Return (x, y) of the center of cell containing provided text 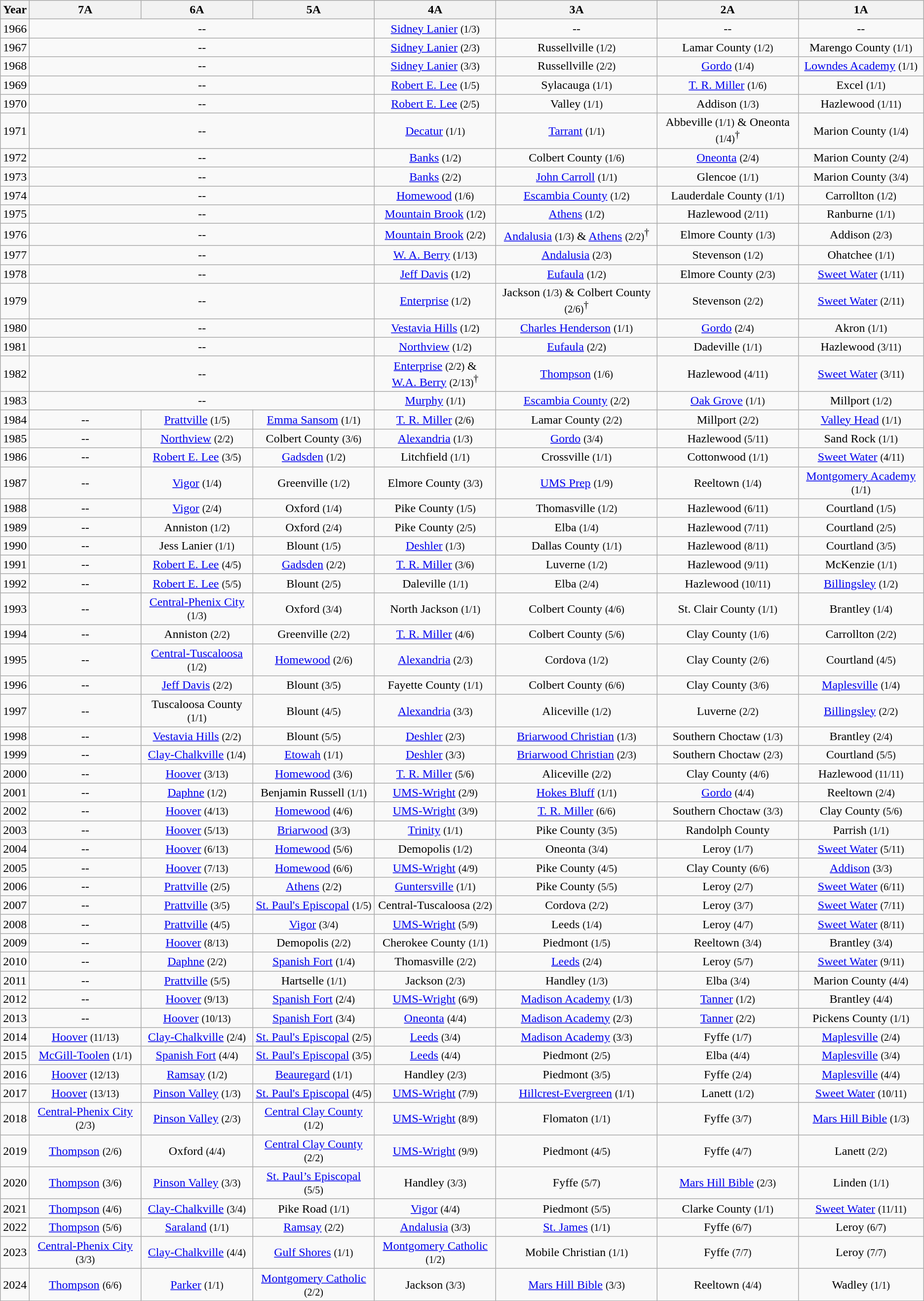
Lanett (1/2) (728, 1093)
Leroy (1/7) (728, 849)
Hoover (12/13) (85, 1074)
Leeds (3/4) (435, 1037)
Carrollton (1/2) (861, 196)
Sweet Water (9/11) (861, 962)
Aliceville (1/2) (577, 711)
Daphne (1/2) (197, 792)
Escambia County (1/2) (577, 196)
Brantley (1/4) (861, 608)
Clay County (3/6) (728, 685)
Sweet Water (7/11) (861, 905)
Jeff Davis (1/2) (435, 274)
Hoover (5/13) (197, 830)
Deshler (2/3) (435, 736)
2005 (15, 867)
Clay-Chalkville (4/4) (197, 1252)
Homewood (6/6) (313, 867)
4A (435, 10)
Addison (2/3) (861, 235)
1990 (15, 546)
Murphy (1/1) (435, 401)
Oneonta (2/4) (728, 158)
2020 (15, 1183)
Piedmont (1/5) (577, 943)
Handley (1/3) (577, 981)
Northview (1/2) (435, 347)
Thompson (2/6) (85, 1150)
Hazlewood (11/11) (861, 774)
Linden (1/1) (861, 1183)
Trinity (1/1) (435, 830)
Colbert County (1/6) (577, 158)
Hazlewood (4/11) (728, 374)
Robert E. Lee (5/5) (197, 583)
Parrish (1/1) (861, 830)
Pinson Valley (1/3) (197, 1093)
Millport (1/2) (861, 401)
1981 (15, 347)
Reeltown (4/4) (728, 1285)
Andalusia (3/3) (435, 1227)
1974 (15, 196)
Hoover (8/13) (197, 943)
1998 (15, 736)
Colbert County (5/6) (577, 634)
2000 (15, 774)
1971 (15, 131)
UMS-Wright (5/9) (435, 924)
Ranburne (1/1) (861, 214)
Montgomery Academy (1/1) (861, 483)
2023 (15, 1252)
Stevenson (2/2) (728, 301)
Marion County (4/4) (861, 981)
1980 (15, 328)
Lamar County (2/2) (577, 420)
Carrollton (2/2) (861, 634)
UMS Prep (1/9) (577, 483)
Gordo (3/4) (577, 438)
2002 (15, 811)
UMS-Wright (7/9) (435, 1093)
Fayette County (1/1) (435, 685)
Handley (3/3) (435, 1183)
UMS-Wright (9/9) (435, 1150)
Spanish Fort (1/4) (313, 962)
Hoover (4/13) (197, 811)
Fyffe (2/4) (728, 1074)
Fyffe (6/7) (728, 1227)
Tuscaloosa County (1/1) (197, 711)
Hazlewood (8/11) (728, 546)
Brantley (3/4) (861, 943)
1973 (15, 177)
Clay-Chalkville (1/4) (197, 755)
Crossville (1/1) (577, 457)
Elmore County (2/3) (728, 274)
Fyffe (3/7) (728, 1119)
Athens (2/2) (313, 886)
Thomasville (2/2) (435, 962)
Greenville (1/2) (313, 483)
Gulf Shores (1/1) (313, 1252)
Madison Academy (3/3) (577, 1037)
Stevenson (1/2) (728, 255)
Oneonta (4/4) (435, 1018)
Blount (1/5) (313, 546)
2014 (15, 1037)
Demopolis (2/2) (313, 943)
North Jackson (1/1) (435, 608)
Ohatchee (1/1) (861, 255)
Thompson (1/6) (577, 374)
Southern Choctaw (2/3) (728, 755)
Oxford (1/4) (313, 508)
Gadsden (2/2) (313, 564)
Piedmont (2/5) (577, 1056)
2003 (15, 830)
Central-Tuscaloosa (2/2) (435, 905)
Valley Head (1/1) (861, 420)
Lanett (2/2) (861, 1150)
Hartselle (1/1) (313, 981)
Athens (1/2) (577, 214)
St. Paul's Episcopal (1/5) (313, 905)
Oxford (2/4) (313, 527)
Pickens County (1/1) (861, 1018)
Marion County (2/4) (861, 158)
Hazlewood (1/11) (861, 104)
Valley (1/1) (577, 104)
Montgomery Catholic (1/2) (435, 1252)
T. R. Miller (6/6) (577, 811)
2013 (15, 1018)
Courtland (5/5) (861, 755)
Billingsley (1/2) (861, 583)
UMS-Wright (4/9) (435, 867)
Elba (3/4) (728, 981)
1989 (15, 527)
Flomaton (1/1) (577, 1119)
Eufaula (1/2) (577, 274)
Vigor (1/4) (197, 483)
Thompson (4/6) (85, 1208)
Mars Hill Bible (2/3) (728, 1183)
Lowndes Academy (1/1) (861, 66)
Prattville (4/5) (197, 924)
Jackson (3/3) (435, 1285)
Clarke County (1/1) (728, 1208)
Banks (1/2) (435, 158)
Russellville (2/2) (577, 66)
1984 (15, 420)
Pike County (3/5) (577, 830)
Elba (1/4) (577, 527)
Etowah (1/1) (313, 755)
Fyffe (7/7) (728, 1252)
2019 (15, 1150)
Alexandria (1/3) (435, 438)
Sylacauga (1/1) (577, 85)
Dadeville (1/1) (728, 347)
Reeltown (3/4) (728, 943)
1969 (15, 85)
Leroy (4/7) (728, 924)
Leroy (5/7) (728, 962)
Hoover (7/13) (197, 867)
1986 (15, 457)
Hazlewood (5/11) (728, 438)
Akron (1/1) (861, 328)
3A (577, 10)
1994 (15, 634)
Sand Rock (1/1) (861, 438)
Jackson (2/3) (435, 981)
T. R. Miller (5/6) (435, 774)
Reeltown (2/4) (861, 792)
Pike Road (1/1) (313, 1208)
Pike County (5/5) (577, 886)
Leeds (1/4) (577, 924)
Homewood (4/6) (313, 811)
Madison Academy (2/3) (577, 1018)
2006 (15, 886)
Robert E. Lee (4/5) (197, 564)
Prattville (3/5) (197, 905)
Central Clay County (2/2) (313, 1150)
2011 (15, 981)
Banks (2/2) (435, 177)
Leroy (7/7) (861, 1252)
Hazlewood (2/11) (728, 214)
Oxford (4/4) (197, 1150)
Maplesville (1/4) (861, 685)
Prattville (2/5) (197, 886)
Greenville (2/2) (313, 634)
Courtland (2/5) (861, 527)
Glencoe (1/1) (728, 177)
1991 (15, 564)
Oneonta (3/4) (577, 849)
Sweet Water (10/11) (861, 1093)
Andalusia (2/3) (577, 255)
Hoover (6/13) (197, 849)
Mountain Brook (1/2) (435, 214)
Saraland (1/1) (197, 1227)
Southern Choctaw (1/3) (728, 736)
Tanner (1/2) (728, 999)
Pike County (1/5) (435, 508)
Alexandria (2/3) (435, 660)
Gordo (1/4) (728, 66)
Eufaula (2/2) (577, 347)
Brantley (2/4) (861, 736)
Montgomery Catholic (2/2) (313, 1285)
Russellville (1/2) (577, 47)
UMS-Wright (2/9) (435, 792)
Addison (3/3) (861, 867)
Sidney Lanier (1/3) (435, 29)
2A (728, 10)
1988 (15, 508)
Maplesville (4/4) (861, 1074)
Anniston (1/2) (197, 527)
Emma Sansom (1/1) (313, 420)
Pike County (4/5) (577, 867)
Luverne (1/2) (577, 564)
1975 (15, 214)
Year (15, 10)
2009 (15, 943)
Central-Phenix City (2/3) (85, 1119)
Pinson Valley (3/3) (197, 1183)
Hazlewood (7/11) (728, 527)
Lamar County (1/2) (728, 47)
Homewood (2/6) (313, 660)
Robert E. Lee (2/5) (435, 104)
Beauregard (1/1) (313, 1074)
Briarwood Christian (2/3) (577, 755)
Cordova (2/2) (577, 905)
Spanish Fort (2/4) (313, 999)
1999 (15, 755)
Leroy (3/7) (728, 905)
Benjamin Russell (1/1) (313, 792)
Maplesville (3/4) (861, 1056)
Sweet Water (11/11) (861, 1208)
Charles Henderson (1/1) (577, 328)
Lauderdale County (1/1) (728, 196)
Robert E. Lee (1/5) (435, 85)
1A (861, 10)
T. R. Miller (3/6) (435, 564)
1976 (15, 235)
Litchfield (1/1) (435, 457)
Courtland (4/5) (861, 660)
Jess Lanier (1/1) (197, 546)
Thompson (5/6) (85, 1227)
7A (85, 10)
Reeltown (1/4) (728, 483)
Sweet Water (2/11) (861, 301)
Fyffe (4/7) (728, 1150)
Marengo County (1/1) (861, 47)
Mars Hill Bible (1/3) (861, 1119)
Southern Choctaw (3/3) (728, 811)
2012 (15, 999)
Gordo (4/4) (728, 792)
Blount (5/5) (313, 736)
Blount (2/5) (313, 583)
UMS-Wright (6/9) (435, 999)
1982 (15, 374)
Vigor (2/4) (197, 508)
1966 (15, 29)
Leroy (6/7) (861, 1227)
Leeds (4/4) (435, 1056)
2024 (15, 1285)
Mountain Brook (2/2) (435, 235)
2016 (15, 1074)
Homewood (1/6) (435, 196)
Cordova (1/2) (577, 660)
1972 (15, 158)
Robert E. Lee (3/5) (197, 457)
1970 (15, 104)
Andalusia (1/3) & Athens (2/2)† (577, 235)
W. A. Berry (1/13) (435, 255)
Ramsay (1/2) (197, 1074)
UMS-Wright (3/9) (435, 811)
2001 (15, 792)
Handley (2/3) (435, 1074)
St. James (1/1) (577, 1227)
Tarrant (1/1) (577, 131)
UMS-Wright (8/9) (435, 1119)
Clay County (1/6) (728, 634)
1983 (15, 401)
Billingsley (2/2) (861, 711)
Fyffe (5/7) (577, 1183)
Hazlewood (9/11) (728, 564)
Enterprise (1/2) (435, 301)
1967 (15, 47)
Jeff Davis (2/2) (197, 685)
Spanish Fort (3/4) (313, 1018)
Tanner (2/2) (728, 1018)
Clay County (6/6) (728, 867)
1985 (15, 438)
Ramsay (2/2) (313, 1227)
Parker (1/1) (197, 1285)
Excel (1/1) (861, 85)
T. R. Miller (4/6) (435, 634)
Sweet Water (5/11) (861, 849)
Brantley (4/4) (861, 999)
Piedmont (4/5) (577, 1150)
Homewood (3/6) (313, 774)
2022 (15, 1227)
Hazlewood (3/11) (861, 347)
Central Clay County (1/2) (313, 1119)
2008 (15, 924)
Clay County (2/6) (728, 660)
1968 (15, 66)
Gadsden (1/2) (313, 457)
Colbert County (4/6) (577, 608)
T. R. Miller (1/6) (728, 85)
1997 (15, 711)
Oak Grove (1/1) (728, 401)
Hoover (13/13) (85, 1093)
Anniston (2/2) (197, 634)
Sidney Lanier (2/3) (435, 47)
Demopolis (1/2) (435, 849)
Sweet Water (1/11) (861, 274)
Vestavia Hills (2/2) (197, 736)
Guntersville (1/1) (435, 886)
Clay County (5/6) (861, 811)
Hoover (9/13) (197, 999)
Mars Hill Bible (3/3) (577, 1285)
Cherokee County (1/1) (435, 943)
Marion County (1/4) (861, 131)
Dallas County (1/1) (577, 546)
2015 (15, 1056)
Prattville (5/5) (197, 981)
Vigor (3/4) (313, 924)
Sweet Water (8/11) (861, 924)
Aliceville (2/2) (577, 774)
Marion County (3/4) (861, 177)
Sweet Water (3/11) (861, 374)
Elmore County (3/3) (435, 483)
Pike County (2/5) (435, 527)
Courtland (3/5) (861, 546)
St. Paul's Episcopal (2/5) (313, 1037)
Decatur (1/1) (435, 131)
Alexandria (3/3) (435, 711)
2010 (15, 962)
Pinson Valley (2/3) (197, 1119)
Colbert County (6/6) (577, 685)
Vigor (4/4) (435, 1208)
Fyffe (1/7) (728, 1037)
Colbert County (3/6) (313, 438)
Daphne (2/2) (197, 962)
Sweet Water (4/11) (861, 457)
Sidney Lanier (3/3) (435, 66)
1992 (15, 583)
1987 (15, 483)
1993 (15, 608)
6A (197, 10)
Deshler (1/3) (435, 546)
Vestavia Hills (1/2) (435, 328)
Clay-Chalkville (2/4) (197, 1037)
Spanish Fort (4/4) (197, 1056)
Courtland (1/5) (861, 508)
Hazlewood (6/11) (728, 508)
Blount (4/5) (313, 711)
Blount (3/5) (313, 685)
Hillcrest-Evergreen (1/1) (577, 1093)
St. Paul's Episcopal (4/5) (313, 1093)
Hoover (11/13) (85, 1037)
Hazlewood (10/11) (728, 583)
Leroy (2/7) (728, 886)
St. Paul's Episcopal (3/5) (313, 1056)
Gordo (2/4) (728, 328)
Piedmont (3/5) (577, 1074)
McGill-Toolen (1/1) (85, 1056)
1978 (15, 274)
1979 (15, 301)
Mobile Christian (1/1) (577, 1252)
St. Clair County (1/1) (728, 608)
1977 (15, 255)
Randolph County (728, 830)
2004 (15, 849)
Oxford (3/4) (313, 608)
Deshler (3/3) (435, 755)
Thomasville (1/2) (577, 508)
2007 (15, 905)
Briarwood (3/3) (313, 830)
Madison Academy (1/3) (577, 999)
2021 (15, 1208)
Luverne (2/2) (728, 711)
Elba (2/4) (577, 583)
Thompson (6/6) (85, 1285)
Central-Phenix City (3/3) (85, 1252)
Hoover (3/13) (197, 774)
Prattville (1/5) (197, 420)
Elmore County (1/3) (728, 235)
1996 (15, 685)
2017 (15, 1093)
Escambia County (2/2) (577, 401)
Central-Phenix City (1/3) (197, 608)
Thompson (3/6) (85, 1183)
John Carroll (1/1) (577, 177)
Enterprise (2/2) &W.A. Berry (2/13)† (435, 374)
Maplesville (2/4) (861, 1037)
Piedmont (5/5) (577, 1208)
Homewood (5/6) (313, 849)
Hoover (10/13) (197, 1018)
Millport (2/2) (728, 420)
Jackson (1/3) & Colbert County (2/6)† (577, 301)
Clay-Chalkville (3/4) (197, 1208)
Wadley (1/1) (861, 1285)
Addison (1/3) (728, 104)
Briarwood Christian (1/3) (577, 736)
Cottonwood (1/1) (728, 457)
Elba (4/4) (728, 1056)
5A (313, 10)
Hokes Bluff (1/1) (577, 792)
Northview (2/2) (197, 438)
McKenzie (1/1) (861, 564)
Central-Tuscaloosa (1/2) (197, 660)
1995 (15, 660)
Abbeville (1/1) & Oneonta (1/4)† (728, 131)
Sweet Water (6/11) (861, 886)
2018 (15, 1119)
Clay County (4/6) (728, 774)
T. R. Miller (2/6) (435, 420)
Daleville (1/1) (435, 583)
St. Paul’s Episcopal (5/5) (313, 1183)
Leeds (2/4) (577, 962)
